For the text-containing cell, return its midpoint in [x, y] coordinate format. 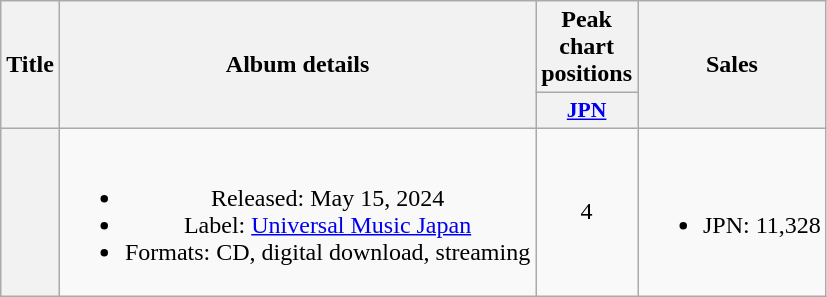
Released: May 15, 2024Label: Universal Music JapanFormats: CD, digital download, streaming [297, 212]
4 [587, 212]
JPN [587, 111]
Title [30, 65]
JPN: 11,328 [732, 212]
Peak chart positions [587, 47]
Sales [732, 65]
Album details [297, 65]
